Identify which cell holds the provided text, then report its (x, y) central coordinate. 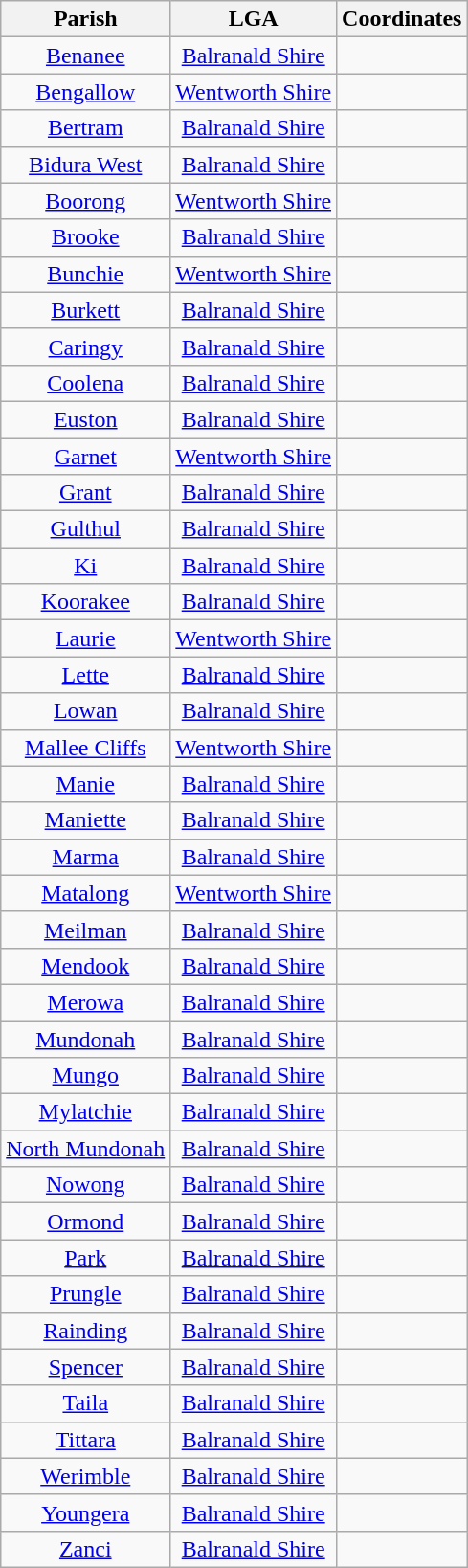
Spencer (86, 1367)
Burkett (86, 310)
Lette (86, 675)
Mungo (86, 1076)
Parish (86, 19)
North Mundonah (86, 1149)
Bengallow (86, 92)
Mylatchie (86, 1112)
Nowong (86, 1185)
Mendook (86, 966)
Manie (86, 784)
Laurie (86, 638)
Park (86, 1258)
Matalong (86, 893)
Ormond (86, 1221)
Youngera (86, 1512)
Ki (86, 566)
Coordinates (402, 19)
Taila (86, 1403)
Tittara (86, 1440)
Gulthul (86, 529)
Marma (86, 857)
Brooke (86, 237)
Boorong (86, 201)
Rainding (86, 1331)
Maniette (86, 820)
Meilman (86, 930)
Garnet (86, 457)
Caringy (86, 347)
Coolena (86, 383)
Prungle (86, 1294)
Mallee Cliffs (86, 748)
Werimble (86, 1476)
Bidura West (86, 165)
Lowan (86, 711)
Koorakee (86, 602)
Merowa (86, 1002)
Euston (86, 419)
Benanee (86, 56)
Zanci (86, 1549)
Bertram (86, 128)
LGA (254, 19)
Mundonah (86, 1039)
Grant (86, 493)
Bunchie (86, 274)
